For the text-containing cell, return its midpoint in [X, Y] coordinate format. 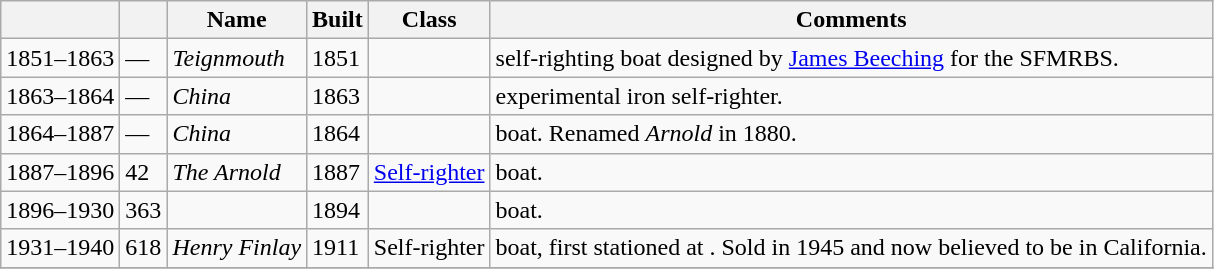
Comments [851, 20]
experimental iron self-righter. [851, 96]
self-righting boat designed by James Beeching for the SFMRBS. [851, 58]
1851–1863 [60, 58]
1863 [338, 96]
Built [338, 20]
1851 [338, 58]
1864 [338, 134]
1887–1896 [60, 172]
618 [144, 248]
1896–1930 [60, 210]
1894 [338, 210]
1863–1864 [60, 96]
1931–1940 [60, 248]
Class [429, 20]
Name [237, 20]
1864–1887 [60, 134]
Teignmouth [237, 58]
1911 [338, 248]
Henry Finlay [237, 248]
363 [144, 210]
boat, first stationed at . Sold in 1945 and now believed to be in California. [851, 248]
boat. Renamed Arnold in 1880. [851, 134]
42 [144, 172]
The Arnold [237, 172]
1887 [338, 172]
